From the cell containing the given text, extract its center point as [X, Y] coordinate. 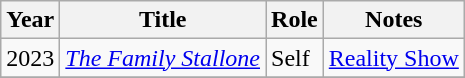
The Family Stallone [163, 58]
2023 [30, 58]
Year [30, 20]
Title [163, 20]
Self [295, 58]
Reality Show [394, 58]
Notes [394, 20]
Role [295, 20]
